Locate the cell with the specified text and output its [x, y] center coordinate. 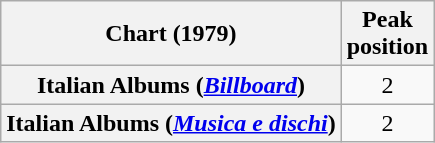
Chart (1979) [171, 34]
Peakposition [387, 34]
Italian Albums (Musica e dischi) [171, 123]
Italian Albums (Billboard) [171, 85]
